Capture the cell that displays the provided text and extract its [x, y] central coordinate. 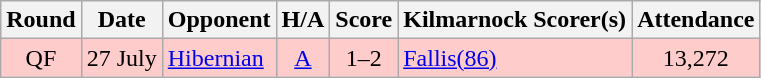
Round [41, 20]
H/A [303, 20]
Hibernian [219, 58]
27 July [122, 58]
1–2 [364, 58]
Score [364, 20]
Opponent [219, 20]
Kilmarnock Scorer(s) [515, 20]
A [303, 58]
Attendance [696, 20]
13,272 [696, 58]
Date [122, 20]
Fallis(86) [515, 58]
QF [41, 58]
